From the cell containing the given text, extract its center point as [X, Y] coordinate. 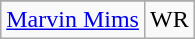
WR [169, 20]
Marvin Mims [73, 20]
